Extract the [x, y] coordinate from the center of the cell holding the provided text.  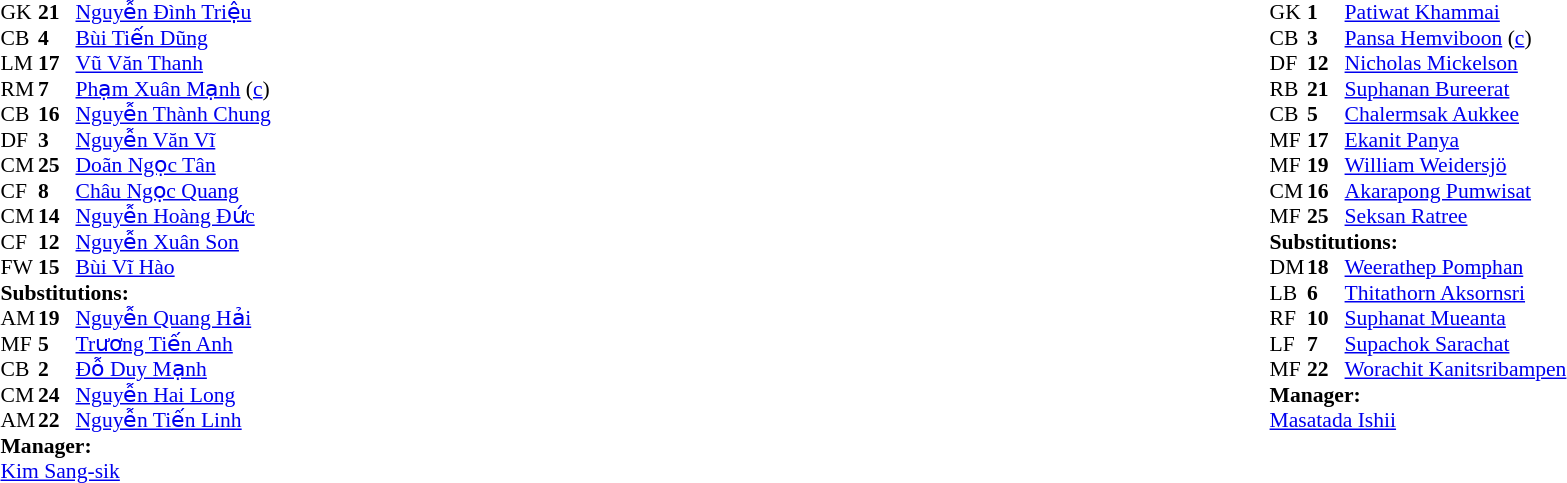
Bùi Tiến Dũng [174, 38]
Vũ Văn Thanh [174, 63]
LM [19, 63]
6 [1326, 293]
Bùi Vĩ Hào [174, 267]
William Weidersjö [1456, 165]
Đỗ Duy Mạnh [174, 369]
Nicholas Mickelson [1456, 63]
RF [1289, 319]
8 [57, 191]
RB [1289, 89]
Phạm Xuân Mạnh (c) [174, 89]
Nguyễn Thành Chung [174, 115]
LF [1289, 344]
Thitathorn Aksornsri [1456, 293]
Suphanat Mueanta [1456, 319]
Akarapong Pumwisat [1456, 191]
Worachit Kanitsribampen [1456, 369]
Ekanit Panya [1456, 140]
1 [1326, 13]
Chalermsak Aukkee [1456, 115]
Suphanan Bureerat [1456, 89]
15 [57, 267]
Nguyễn Xuân Son [174, 242]
Seksan Ratree [1456, 217]
Pansa Hemviboon (c) [1456, 38]
18 [1326, 267]
Nguyễn Hai Long [174, 395]
Patiwat Khammai [1456, 13]
Nguyễn Văn Vĩ [174, 140]
Doãn Ngọc Tân [174, 165]
Supachok Sarachat [1456, 344]
14 [57, 217]
4 [57, 38]
Châu Ngọc Quang [174, 191]
FW [19, 267]
DM [1289, 267]
Masatada Ishii [1418, 421]
Trương Tiến Anh [174, 344]
24 [57, 395]
Nguyễn Tiến Linh [174, 421]
LB [1289, 293]
Nguyễn Đình Triệu [174, 13]
2 [57, 369]
Nguyễn Quang Hải [174, 319]
10 [1326, 319]
Weerathep Pomphan [1456, 267]
Nguyễn Hoàng Đức [174, 217]
RM [19, 89]
